Capture the cell that displays the provided text and extract its [x, y] central coordinate. 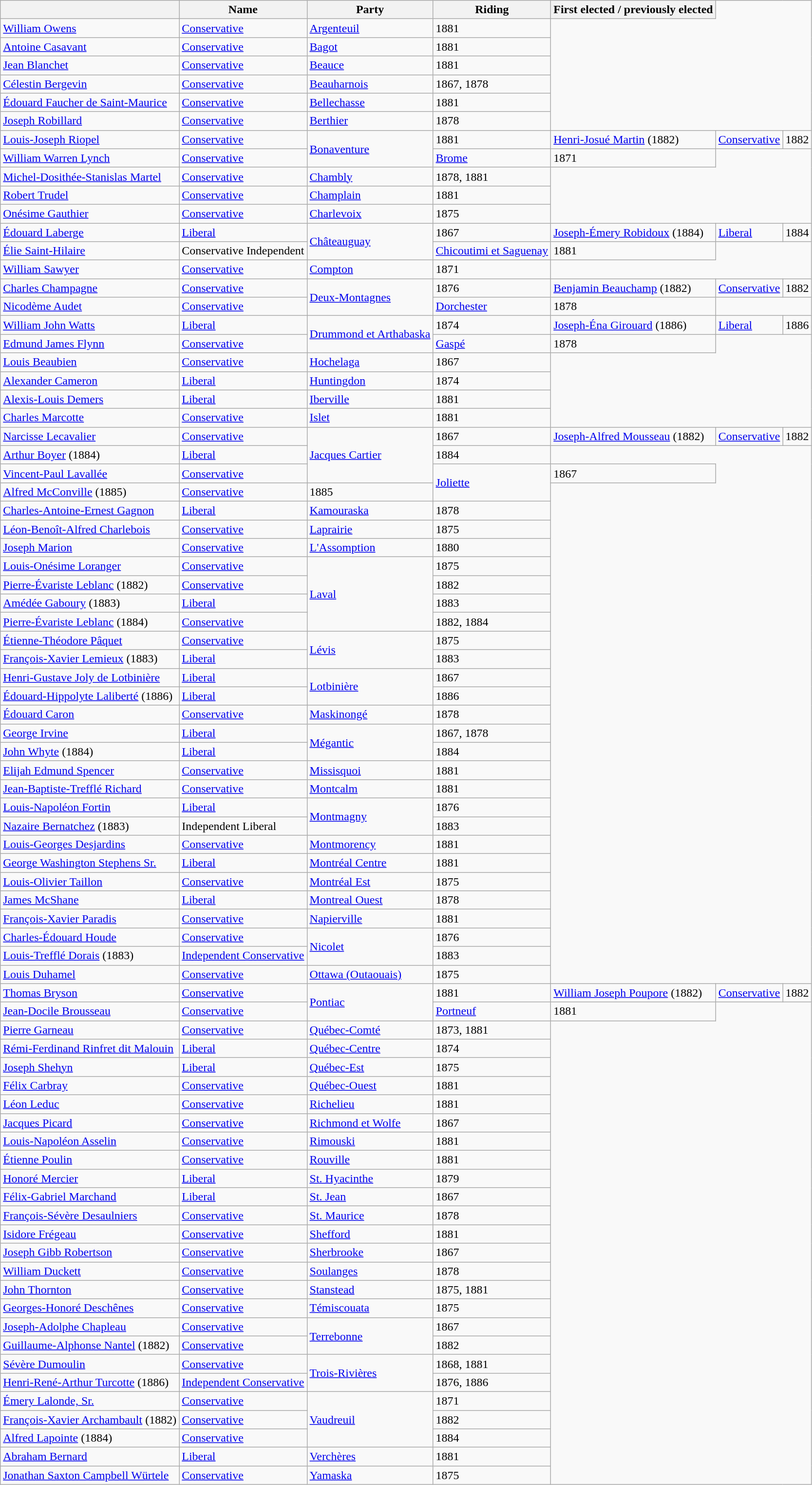
Étienne Poulin [90, 1160]
1868, 1881 [492, 1364]
Conservative Independent [243, 251]
Stanstead [370, 1290]
Argenteuil [370, 28]
François-Xavier Lemieux (1883) [90, 659]
William Warren Lynch [90, 158]
Missisquoi [370, 770]
Léon-Benoît-Alfred Charlebois [90, 529]
Joseph Gibb Robertson [90, 1253]
William Owens [90, 28]
Vincent-Paul Lavallée [90, 473]
Louis-Joseph Riopel [90, 139]
Kamouraska [370, 510]
Montmagny [370, 816]
Joseph Marion [90, 548]
Charles Champagne [90, 288]
Bagot [370, 47]
Abraham Bernard [90, 1457]
Lotbinière [370, 687]
Célestin Bergevin [90, 84]
Amédée Gaboury (1883) [90, 603]
Édouard-Hippolyte Laliberté (1886) [90, 696]
Alfred McConville (1885) [90, 492]
Laprairie [370, 529]
1878, 1881 [492, 176]
Rémi-Ferdinand Rinfret dit Malouin [90, 1048]
James McShane [90, 900]
John Whyte (1884) [90, 752]
Berthier [370, 121]
Charles Marcotte [90, 418]
Témiscouata [370, 1308]
Alfred Lapointe (1884) [90, 1438]
Soulanges [370, 1271]
François-Xavier Paradis [90, 919]
1879 [492, 1178]
Napierville [370, 919]
William Sawyer [90, 270]
Pierre Garneau [90, 1030]
Robert Trudel [90, 195]
1873, 1881 [492, 1030]
1882, 1884 [492, 622]
Pontiac [370, 1002]
Beauce [370, 65]
Gaspé [492, 344]
Joseph Robillard [90, 121]
Élie Saint-Hilaire [90, 251]
Félix-Gabriel Marchand [90, 1197]
Chicoutimi et Saguenay [492, 251]
Jacques Picard [90, 1122]
Onésime Gauthier [90, 213]
John Thornton [90, 1290]
Elijah Edmund Spencer [90, 770]
Rouville [370, 1160]
Québec-Est [370, 1067]
Thomas Bryson [90, 993]
Québec-Centre [370, 1048]
Sévère Dumoulin [90, 1364]
Chambly [370, 176]
Louis-Olivier Taillon [90, 882]
Bellechasse [370, 102]
Châteauguay [370, 242]
Hochelaga [370, 362]
François-Sévère Desaulniers [90, 1215]
Mégantic [370, 742]
St. Jean [370, 1197]
Laval [370, 594]
Québec-Comté [370, 1030]
Montréal Centre [370, 863]
Joseph-Émery Robidoux (1884) [633, 232]
Joseph Shehyn [90, 1067]
Jean Blanchet [90, 65]
George Irvine [90, 733]
Sherbrooke [370, 1253]
Vaudreuil [370, 1419]
George Washington Stephens Sr. [90, 863]
Henri-René-Arthur Turcotte (1886) [90, 1382]
1880 [492, 548]
Honoré Mercier [90, 1178]
Antoine Casavant [90, 47]
Charlevoix [370, 213]
Richelieu [370, 1104]
Champlain [370, 195]
Jean-Docile Brousseau [90, 1011]
1876, 1886 [492, 1382]
Trois-Rivières [370, 1373]
Léon Leduc [90, 1104]
Deux-Montagnes [370, 297]
Pierre-Évariste Leblanc (1882) [90, 585]
Brome [492, 158]
Jacques Cartier [370, 455]
William Duckett [90, 1271]
Guillaume-Alphonse Nantel (1882) [90, 1345]
Édouard Laberge [90, 232]
Louis-Napoléon Fortin [90, 807]
Louis-Trefflé Dorais (1883) [90, 956]
Dorchester [492, 307]
Québec-Ouest [370, 1085]
Bonaventure [370, 149]
Iberville [370, 399]
Ottawa (Outaouais) [370, 974]
Nicolet [370, 946]
Louis-Georges Desjardins [90, 845]
Joseph-Alfred Mousseau (1882) [633, 436]
Compton [370, 270]
Shefford [370, 1234]
Terrebonne [370, 1336]
Drummond et Arthabaska [370, 334]
St. Hyacinthe [370, 1178]
Nazaire Bernatchez (1883) [90, 826]
Joseph-Adolphe Chapleau [90, 1327]
Huntingdon [370, 381]
First elected / previously elected [633, 10]
Nicodème Audet [90, 307]
William John Watts [90, 325]
Narcisse Lecavalier [90, 436]
Isidore Frégeau [90, 1234]
Georges-Honoré Deschênes [90, 1308]
Maskinongé [370, 714]
Edmund James Flynn [90, 344]
Louis-Onésime Loranger [90, 566]
Émery Lalonde, Sr. [90, 1401]
Benjamin Beauchamp (1882) [633, 288]
Alexander Cameron [90, 381]
1885 [370, 492]
Rimouski [370, 1141]
L'Assomption [370, 548]
Édouard Caron [90, 714]
Lévis [370, 650]
Charles-Antoine-Ernest Gagnon [90, 510]
Party [370, 10]
Louis-Napoléon Asselin [90, 1141]
Louis Beaubien [90, 362]
St. Maurice [370, 1215]
Montcalm [370, 789]
Richmond et Wolfe [370, 1122]
Jean-Baptiste-Trefflé Richard [90, 789]
François-Xavier Archambault (1882) [90, 1420]
Étienne-Théodore Pâquet [90, 640]
Alexis-Louis Demers [90, 399]
Montréal Est [370, 882]
Montmorency [370, 845]
Verchères [370, 1457]
Joseph-Éna Girouard (1886) [633, 325]
Félix Carbray [90, 1085]
1875, 1881 [492, 1290]
Jonathan Saxton Campbell Würtele [90, 1475]
Independent Liberal [243, 826]
Henri-Gustave Joly de Lotbinière [90, 677]
Pierre-Évariste Leblanc (1884) [90, 622]
Michel-Dosithée-Stanislas Martel [90, 176]
Yamaska [370, 1475]
Henri-Josué Martin (1882) [633, 139]
Louis Duhamel [90, 974]
Charles-Édouard Houde [90, 937]
William Joseph Poupore (1882) [633, 993]
Name [243, 10]
Montreal Ouest [370, 900]
Édouard Faucher de Saint-Maurice [90, 102]
Arthur Boyer (1884) [90, 455]
Riding [492, 10]
Islet [370, 418]
Joliette [492, 482]
Beauharnois [370, 84]
Portneuf [492, 1011]
